For the text-containing cell, return its midpoint in (X, Y) coordinate format. 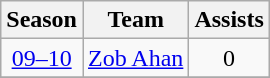
09–10 (42, 58)
Team (135, 20)
Zob Ahan (135, 58)
Season (42, 20)
Assists (229, 20)
0 (229, 58)
